Locate the cell with the specified text and output its [x, y] center coordinate. 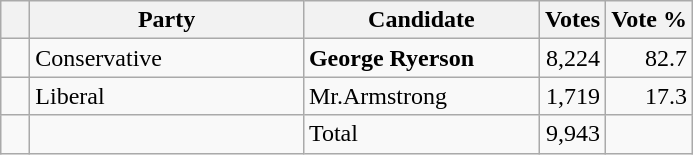
Mr.Armstrong [421, 96]
George Ryerson [421, 58]
8,224 [572, 58]
9,943 [572, 134]
17.3 [650, 96]
Liberal [167, 96]
Party [167, 20]
1,719 [572, 96]
Vote % [650, 20]
Total [421, 134]
Candidate [421, 20]
Votes [572, 20]
82.7 [650, 58]
Conservative [167, 58]
